Return [X, Y] of the center of cell containing provided text 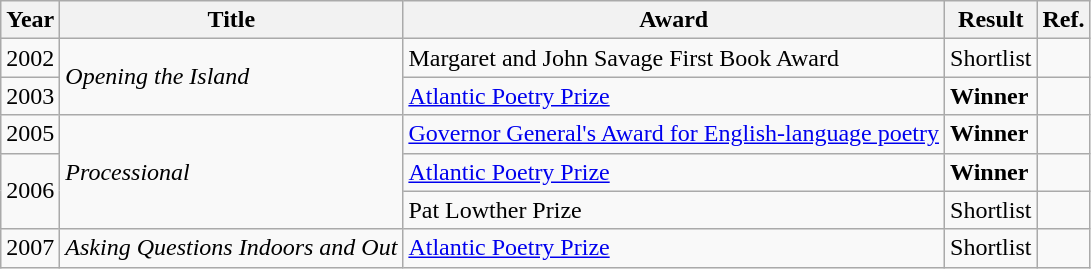
Title [232, 20]
2002 [30, 58]
Margaret and John Savage First Book Award [674, 58]
2005 [30, 134]
Year [30, 20]
2006 [30, 191]
Governor General's Award for English-language poetry [674, 134]
Award [674, 20]
Result [991, 20]
Pat Lowther Prize [674, 210]
2003 [30, 96]
2007 [30, 248]
Asking Questions Indoors and Out [232, 248]
Ref. [1064, 20]
Processional [232, 172]
Opening the Island [232, 77]
